Capture the cell that displays the provided text and extract its (x, y) central coordinate. 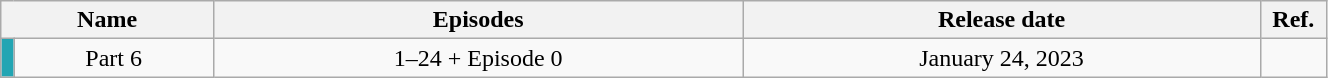
Part 6 (114, 58)
January 24, 2023 (1002, 58)
Name (108, 20)
Release date (1002, 20)
Episodes (478, 20)
Ref. (1293, 20)
1–24 + Episode 0 (478, 58)
